Provide the [X, Y] coordinate of the cell's center where the given text is located.  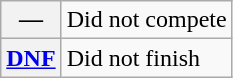
DNF [31, 58]
— [31, 20]
Did not compete [146, 20]
Did not finish [146, 58]
